Extract the [X, Y] coordinate from the center of the cell holding the provided text.  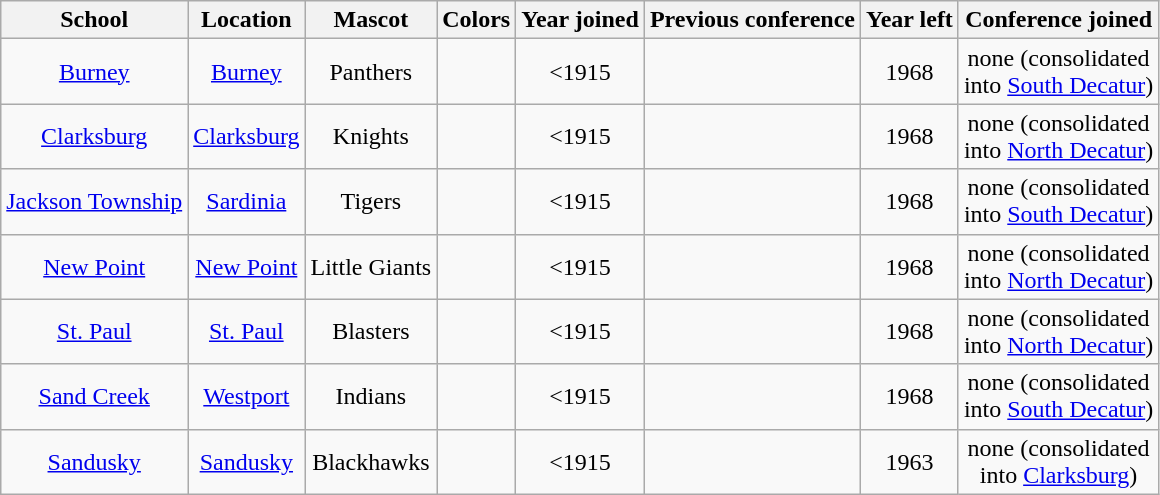
Blasters [371, 332]
Tigers [371, 202]
Location [246, 20]
1963 [909, 462]
Indians [371, 396]
Conference joined [1058, 20]
Sardinia [246, 202]
Year left [909, 20]
Panthers [371, 72]
Little Giants [371, 266]
Jackson Township [94, 202]
Previous conference [752, 20]
Blackhawks [371, 462]
Knights [371, 136]
Mascot [371, 20]
none (consolidatedinto Clarksburg) [1058, 462]
Colors [476, 20]
Year joined [580, 20]
School [94, 20]
Sand Creek [94, 396]
Westport [246, 396]
